Determine the (x, y) coordinate at the center of the cell enclosing the given text.  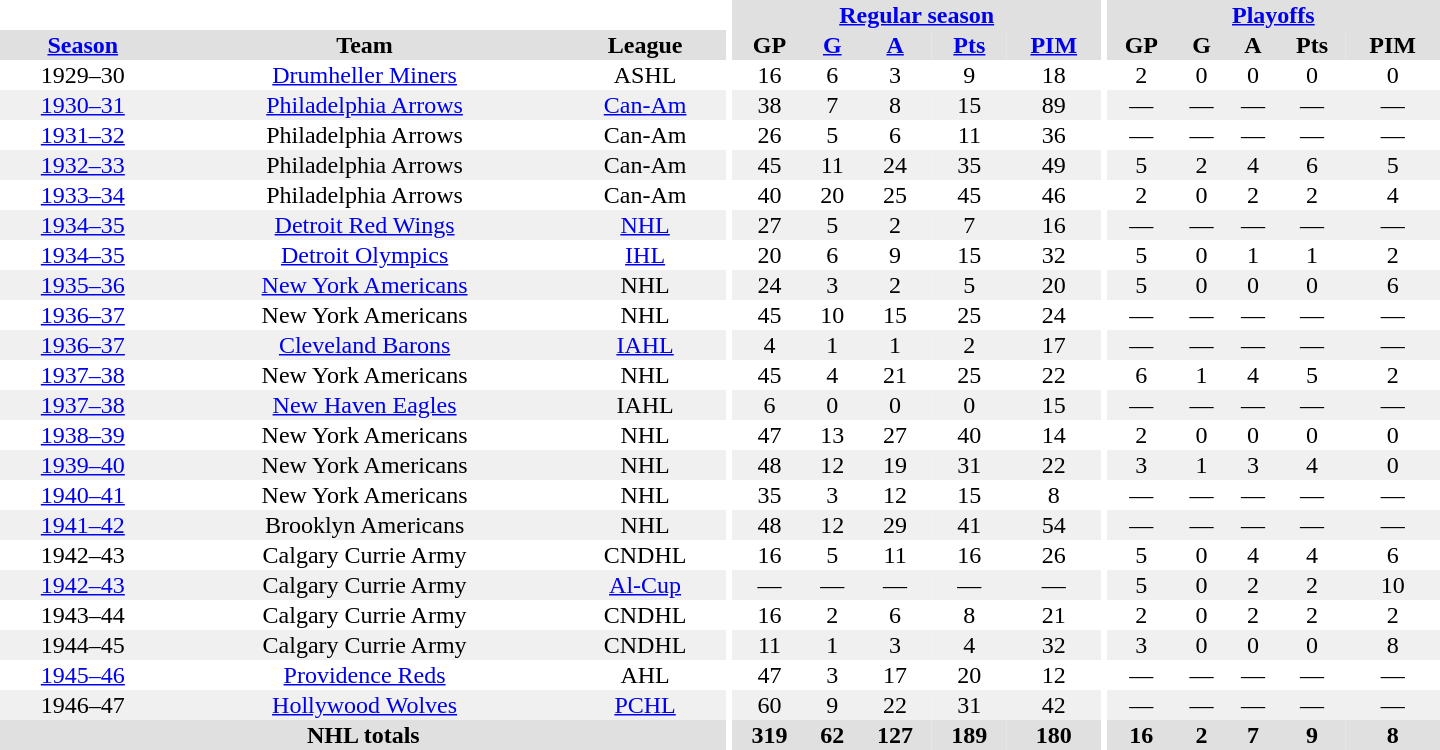
Team (365, 45)
1944–45 (83, 645)
IHL (646, 255)
1941–42 (83, 525)
62 (832, 735)
1940–41 (83, 495)
1943–44 (83, 615)
29 (895, 525)
Hollywood Wolves (365, 705)
Drumheller Miners (365, 75)
Cleveland Barons (365, 345)
Detroit Red Wings (365, 225)
49 (1054, 165)
1930–31 (83, 105)
1932–33 (83, 165)
Season (83, 45)
New Haven Eagles (365, 405)
League (646, 45)
Playoffs (1274, 15)
1946–47 (83, 705)
1933–34 (83, 195)
Detroit Olympics (365, 255)
19 (895, 465)
89 (1054, 105)
PCHL (646, 705)
42 (1054, 705)
ASHL (646, 75)
127 (895, 735)
14 (1054, 435)
36 (1054, 135)
60 (769, 705)
1938–39 (83, 435)
13 (832, 435)
189 (969, 735)
Brooklyn Americans (365, 525)
Regular season (916, 15)
54 (1054, 525)
AHL (646, 675)
18 (1054, 75)
46 (1054, 195)
38 (769, 105)
1931–32 (83, 135)
180 (1054, 735)
1935–36 (83, 285)
Al-Cup (646, 585)
41 (969, 525)
1945–46 (83, 675)
1929–30 (83, 75)
319 (769, 735)
1939–40 (83, 465)
NHL totals (364, 735)
Providence Reds (365, 675)
